For the text-containing cell, return its midpoint in (x, y) coordinate format. 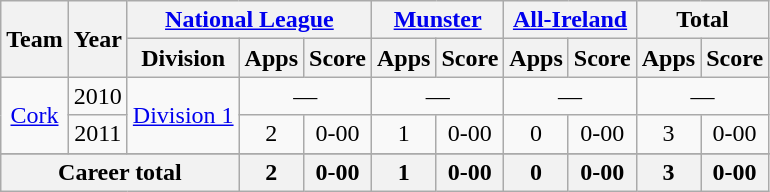
Division 1 (183, 115)
Year (98, 39)
All-Ireland (570, 20)
National League (249, 20)
Cork (35, 115)
Team (35, 39)
Total (702, 20)
Munster (437, 20)
Division (183, 58)
2011 (98, 134)
Career total (120, 172)
2010 (98, 96)
